Return the (X, Y) coordinate for the center point of the cell that contains the specified text.  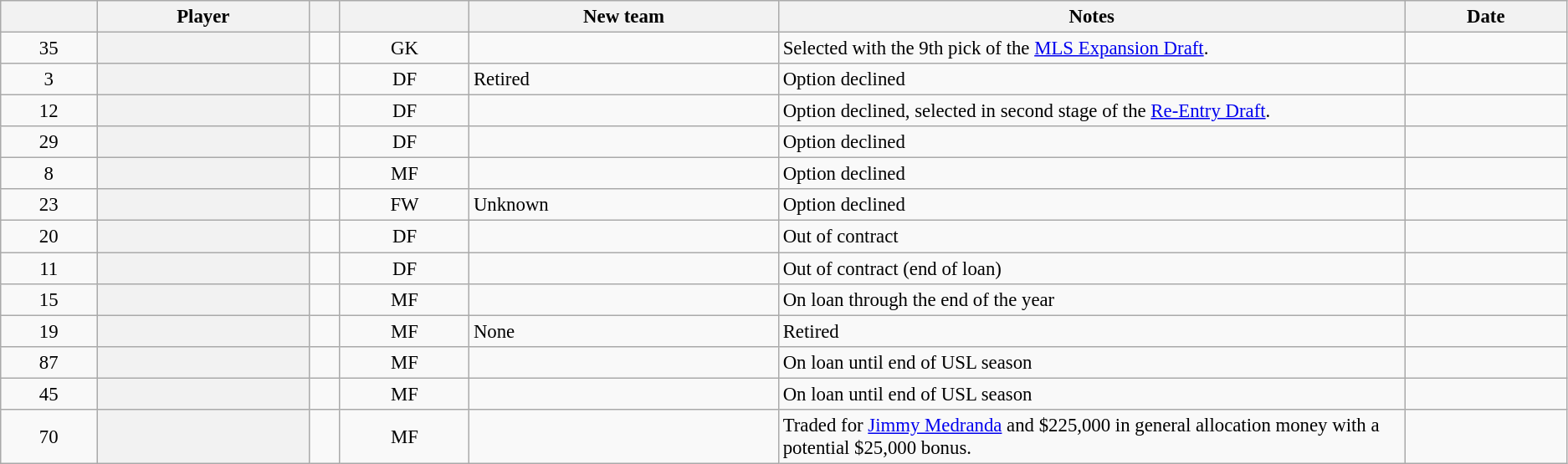
GK (404, 48)
8 (49, 174)
35 (49, 48)
12 (49, 111)
FW (404, 205)
Out of contract (end of loan) (1091, 268)
Option declined, selected in second stage of the Re-Entry Draft. (1091, 111)
19 (49, 331)
Player (203, 17)
3 (49, 79)
45 (49, 394)
Out of contract (1091, 237)
Notes (1091, 17)
Selected with the 9th pick of the MLS Expansion Draft. (1091, 48)
20 (49, 237)
None (624, 331)
Unknown (624, 205)
New team (624, 17)
On loan through the end of the year (1091, 299)
87 (49, 362)
Date (1486, 17)
29 (49, 142)
23 (49, 205)
Traded for Jimmy Medranda and $225,000 in general allocation money with a potential $25,000 bonus. (1091, 436)
70 (49, 436)
11 (49, 268)
15 (49, 299)
